Scan for the cell matching the given text and deliver its [X, Y] coordinate at center. 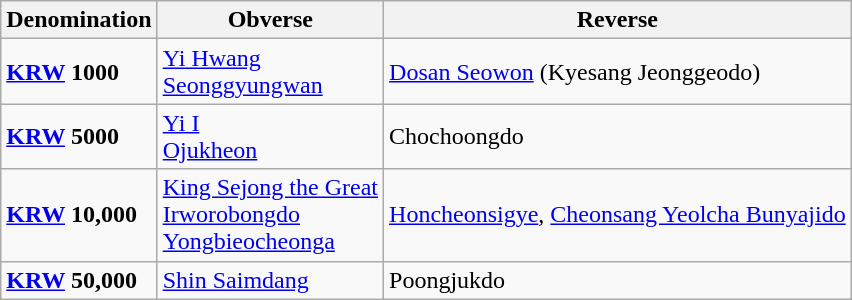
KRW 10,000 [79, 215]
Denomination [79, 20]
Reverse [618, 20]
Dosan Seowon (Kyesang Jeonggeodo) [618, 72]
Poongjukdo [618, 280]
Obverse [270, 20]
King Sejong the Great Irworobongdo Yongbieocheonga [270, 215]
Honcheonsigye, Cheonsang Yeolcha Bunyajido [618, 215]
KRW 50,000 [79, 280]
Yi Hwang Seonggyungwan [270, 72]
KRW 1000 [79, 72]
KRW 5000 [79, 136]
Chochoongdo [618, 136]
Shin Saimdang [270, 280]
Yi I Ojukheon [270, 136]
